For the text-containing cell, return its midpoint in (X, Y) coordinate format. 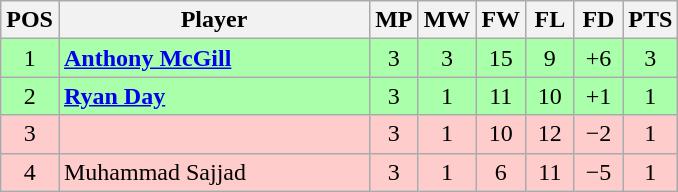
15 (501, 58)
FL (550, 20)
MP (394, 20)
POS (30, 20)
MW (447, 20)
9 (550, 58)
+1 (598, 96)
PTS (650, 20)
2 (30, 96)
Ryan Day (214, 96)
12 (550, 134)
4 (30, 172)
−5 (598, 172)
6 (501, 172)
Anthony McGill (214, 58)
FW (501, 20)
Muhammad Sajjad (214, 172)
−2 (598, 134)
FD (598, 20)
+6 (598, 58)
Player (214, 20)
